Find where the given text appears and provide that cell's center as [X, Y] coordinate. 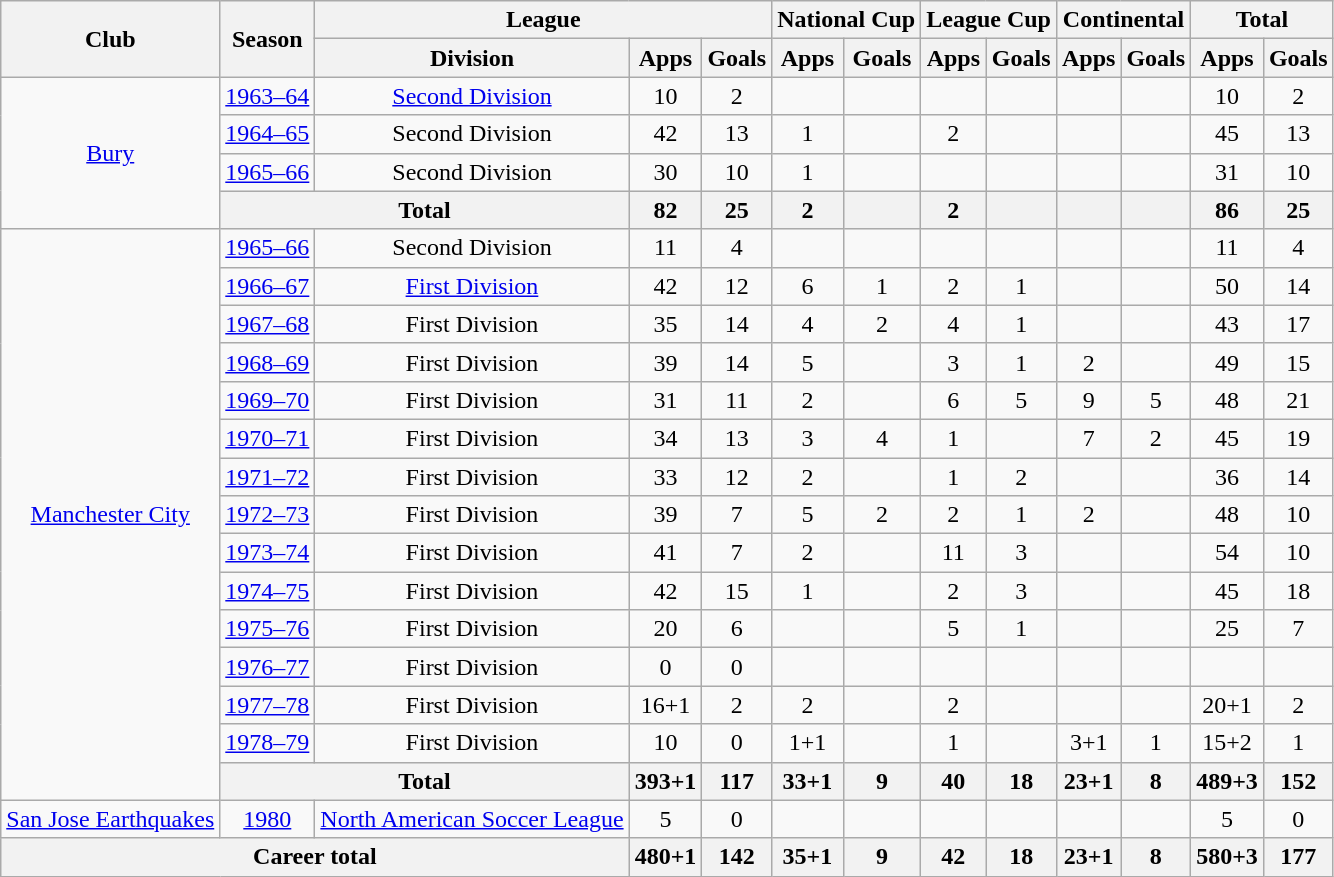
1971–72 [268, 477]
393+1 [666, 781]
1978–79 [268, 743]
1970–71 [268, 438]
33 [666, 477]
16+1 [666, 705]
33+1 [808, 781]
Career total [315, 857]
34 [666, 438]
35+1 [808, 857]
36 [1228, 477]
17 [1298, 324]
49 [1228, 362]
1+1 [808, 743]
1973–74 [268, 553]
1966–67 [268, 286]
41 [666, 553]
35 [666, 324]
1967–68 [268, 324]
Bury [110, 153]
San Jose Earthquakes [110, 819]
489+3 [1228, 781]
Continental [1123, 20]
Manchester City [110, 514]
1972–73 [268, 515]
3+1 [1088, 743]
1976–77 [268, 667]
League Cup [989, 20]
20+1 [1228, 705]
142 [737, 857]
15+2 [1228, 743]
Season [268, 39]
Club [110, 39]
580+3 [1228, 857]
54 [1228, 553]
20 [666, 629]
1975–76 [268, 629]
50 [1228, 286]
21 [1298, 400]
152 [1298, 781]
Division [472, 58]
1968–69 [268, 362]
82 [666, 210]
19 [1298, 438]
1980 [268, 819]
40 [954, 781]
1969–70 [268, 400]
1977–78 [268, 705]
National Cup [846, 20]
43 [1228, 324]
117 [737, 781]
1974–75 [268, 591]
1963–64 [268, 96]
480+1 [666, 857]
League [544, 20]
86 [1228, 210]
30 [666, 172]
1964–65 [268, 134]
North American Soccer League [472, 819]
177 [1298, 857]
